Scan for the cell matching the given text and deliver its [X, Y] coordinate at center. 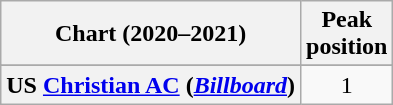
Peakposition [347, 34]
1 [347, 85]
US Christian AC (Billboard) [151, 85]
Chart (2020–2021) [151, 34]
